For the text-containing cell, return its midpoint in (X, Y) coordinate format. 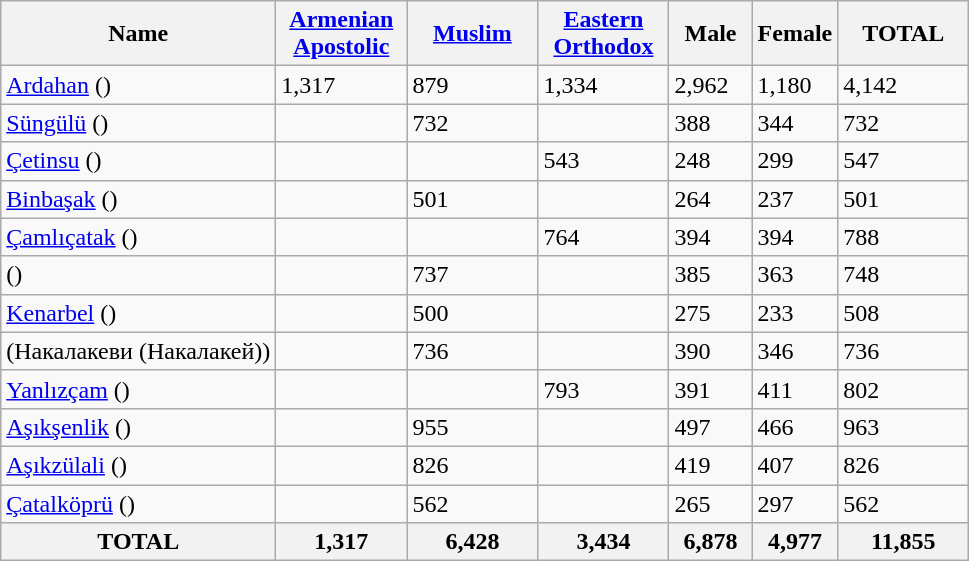
385 (710, 275)
() (138, 275)
Çetinsu () (138, 161)
388 (710, 123)
963 (904, 427)
497 (710, 427)
4,977 (795, 542)
390 (710, 351)
Aşıkzülali () (138, 465)
Male (710, 34)
793 (604, 389)
955 (472, 427)
6,878 (710, 542)
1,180 (795, 85)
Yanlızçam () (138, 389)
1,334 (604, 85)
299 (795, 161)
6,428 (472, 542)
Aşıkşenlik () (138, 427)
Muslim (472, 34)
363 (795, 275)
879 (472, 85)
748 (904, 275)
11,855 (904, 542)
Çamlıçatak () (138, 237)
419 (710, 465)
233 (795, 313)
Çatalköprü () (138, 503)
543 (604, 161)
4,142 (904, 85)
508 (904, 313)
407 (795, 465)
Kenarbel () (138, 313)
391 (710, 389)
737 (472, 275)
2,962 (710, 85)
275 (710, 313)
Binbaşak () (138, 199)
(Накалакеви (Накалакей)) (138, 351)
264 (710, 199)
547 (904, 161)
Ardahan () (138, 85)
344 (795, 123)
Eastern Orthodox (604, 34)
Female (795, 34)
3,434 (604, 542)
788 (904, 237)
346 (795, 351)
Armenian Apostolic (342, 34)
265 (710, 503)
466 (795, 427)
764 (604, 237)
Name (138, 34)
500 (472, 313)
248 (710, 161)
802 (904, 389)
Süngülü () (138, 123)
297 (795, 503)
411 (795, 389)
237 (795, 199)
